Find where the given text appears and provide that cell's center as [x, y] coordinate. 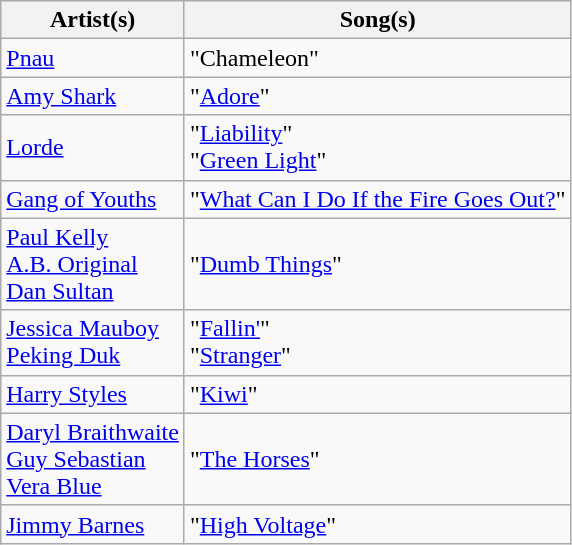
Amy Shark [93, 96]
"Fallin'" "Stranger" [378, 342]
"Dumb Things" [378, 264]
"High Voltage" [378, 524]
Gang of Youths [93, 199]
Artist(s) [93, 20]
Paul Kelly A.B. Original Dan Sultan [93, 264]
"The Horses" [378, 459]
Song(s) [378, 20]
"Kiwi" [378, 394]
Jimmy Barnes [93, 524]
"Adore" [378, 96]
Daryl Braithwaite Guy Sebastian Vera Blue [93, 459]
Pnau [93, 58]
Lorde [93, 148]
Jessica Mauboy Peking Duk [93, 342]
"What Can I Do If the Fire Goes Out?" [378, 199]
Harry Styles [93, 394]
"Chameleon" [378, 58]
"Liability" "Green Light" [378, 148]
